Provide the [X, Y] coordinate of the cell's center where the given text is located.  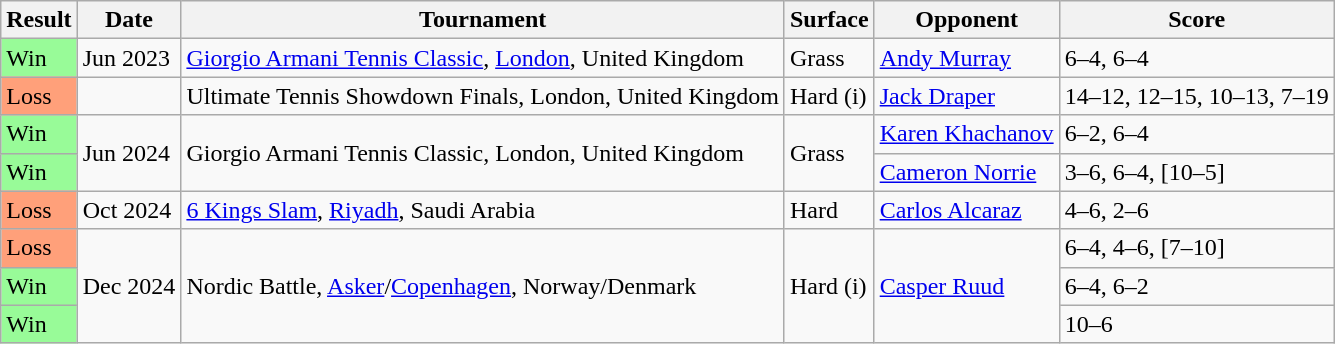
6 Kings Slam, Riyadh, Saudi Arabia [483, 210]
Karen Khachanov [966, 134]
Jack Draper [966, 96]
14–12, 12–15, 10–13, 7–19 [1196, 96]
4–6, 2–6 [1196, 210]
6–4, 4–6, [7–10] [1196, 248]
Casper Ruud [966, 286]
6–4, 6–4 [1196, 58]
Cameron Norrie [966, 172]
Ultimate Tennis Showdown Finals, London, United Kingdom [483, 96]
Score [1196, 20]
6–2, 6–4 [1196, 134]
Carlos Alcaraz [966, 210]
Result [39, 20]
Tournament [483, 20]
Hard [829, 210]
Opponent [966, 20]
Dec 2024 [129, 286]
6–4, 6–2 [1196, 286]
Jun 2023 [129, 58]
3–6, 6–4, [10–5] [1196, 172]
10–6 [1196, 324]
Date [129, 20]
Nordic Battle, Asker/Copenhagen, Norway/Denmark [483, 286]
Oct 2024 [129, 210]
Surface [829, 20]
Andy Murray [966, 58]
Jun 2024 [129, 153]
